Identify which cell holds the provided text, then report its (x, y) central coordinate. 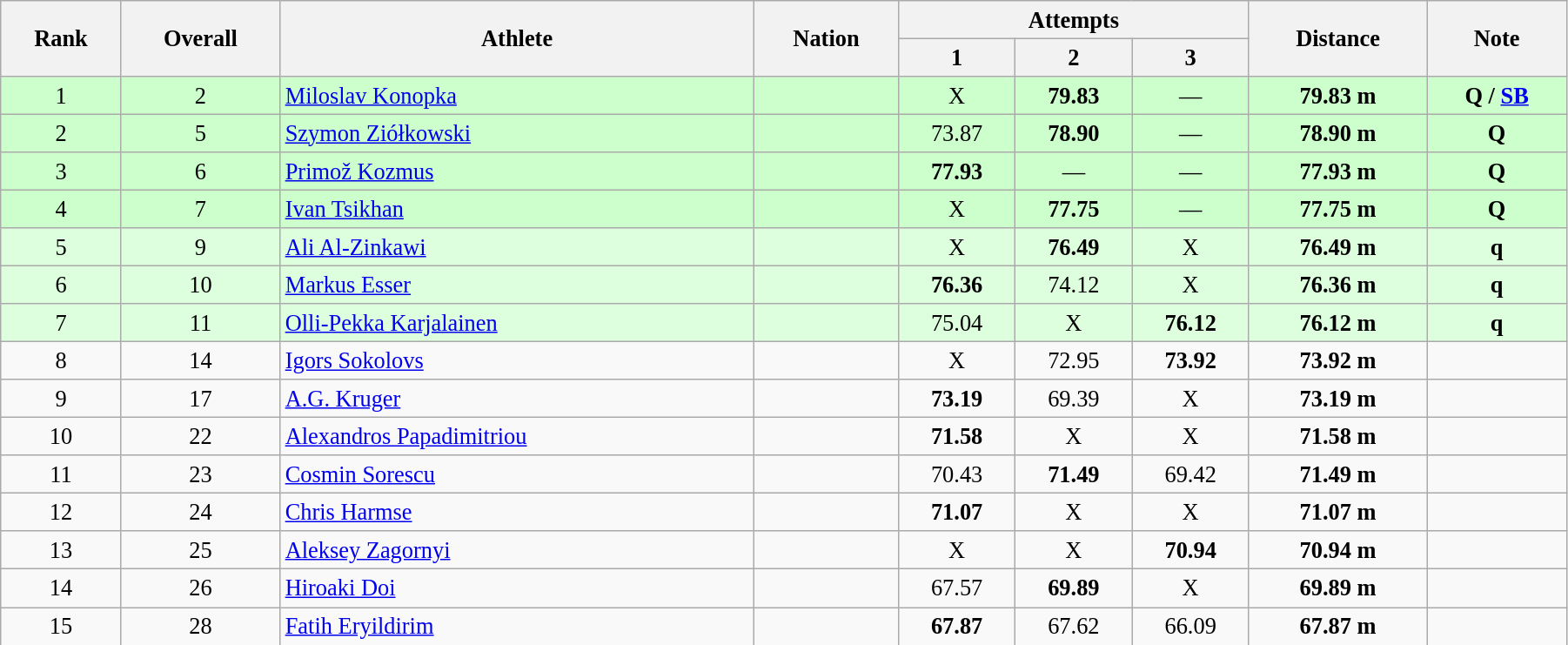
Alexandros Papadimitriou (517, 436)
22 (200, 436)
77.75 m (1337, 209)
Overall (200, 38)
Miloslav Konopka (517, 95)
26 (200, 588)
69.89 m (1337, 588)
15 (61, 626)
Nation (826, 38)
Ali Al-Zinkawi (517, 247)
77.93 m (1337, 171)
71.58 (956, 436)
69.89 (1074, 588)
Aleksey Zagornyi (517, 550)
73.19 m (1337, 399)
Ivan Tsikhan (517, 209)
Attempts (1074, 19)
67.87 (956, 626)
74.12 (1074, 285)
67.62 (1074, 626)
A.G. Kruger (517, 399)
Olli-Pekka Karjalainen (517, 323)
Chris Harmse (517, 512)
77.75 (1074, 209)
Cosmin Sorescu (517, 474)
77.93 (956, 171)
78.90 m (1337, 133)
79.83 (1074, 95)
Q / SB (1497, 95)
76.36 (956, 285)
71.07 m (1337, 512)
12 (61, 512)
Hiroaki Doi (517, 588)
71.49 (1074, 474)
24 (200, 512)
76.49 (1074, 247)
73.92 (1190, 360)
76.12 m (1337, 323)
8 (61, 360)
4 (61, 209)
76.12 (1190, 323)
79.83 m (1337, 95)
Fatih Eryildirim (517, 626)
17 (200, 399)
71.58 m (1337, 436)
69.39 (1074, 399)
Note (1497, 38)
76.49 m (1337, 247)
67.57 (956, 588)
Szymon Ziółkowski (517, 133)
Markus Esser (517, 285)
70.94 m (1337, 550)
73.92 m (1337, 360)
Rank (61, 38)
28 (200, 626)
Igors Sokolovs (517, 360)
78.90 (1074, 133)
76.36 m (1337, 285)
73.87 (956, 133)
25 (200, 550)
Distance (1337, 38)
Primož Kozmus (517, 171)
69.42 (1190, 474)
67.87 m (1337, 626)
71.49 m (1337, 474)
70.43 (956, 474)
71.07 (956, 512)
Athlete (517, 38)
13 (61, 550)
75.04 (956, 323)
70.94 (1190, 550)
23 (200, 474)
72.95 (1074, 360)
66.09 (1190, 626)
73.19 (956, 399)
